Scan for the cell matching the given text and deliver its (x, y) coordinate at center. 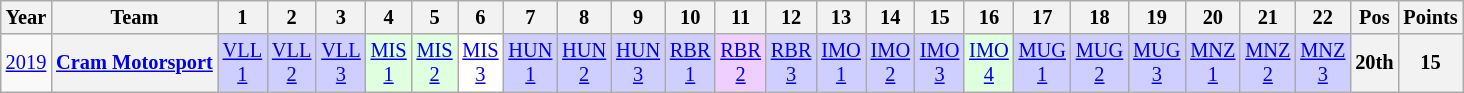
19 (1156, 17)
HUN2 (584, 63)
MNZ2 (1268, 63)
12 (791, 17)
Team (134, 17)
14 (890, 17)
VLL1 (242, 63)
RBR2 (740, 63)
13 (840, 17)
Pos (1374, 17)
20th (1374, 63)
6 (481, 17)
MIS3 (481, 63)
HUN1 (530, 63)
IMO4 (988, 63)
RBR1 (690, 63)
16 (988, 17)
MNZ3 (1322, 63)
IMO3 (940, 63)
17 (1042, 17)
MIS1 (389, 63)
VLL3 (340, 63)
22 (1322, 17)
2019 (26, 63)
5 (435, 17)
MUG1 (1042, 63)
10 (690, 17)
20 (1212, 17)
VLL2 (292, 63)
3 (340, 17)
7 (530, 17)
IMO1 (840, 63)
MUG2 (1100, 63)
IMO2 (890, 63)
9 (638, 17)
MNZ1 (1212, 63)
21 (1268, 17)
Year (26, 17)
1 (242, 17)
18 (1100, 17)
HUN3 (638, 63)
4 (389, 17)
2 (292, 17)
MIS2 (435, 63)
Cram Motorsport (134, 63)
11 (740, 17)
8 (584, 17)
MUG3 (1156, 63)
Points (1430, 17)
RBR3 (791, 63)
